Pinpoint the cell where the given text exists, returning its [x, y] midpoint coordinate. 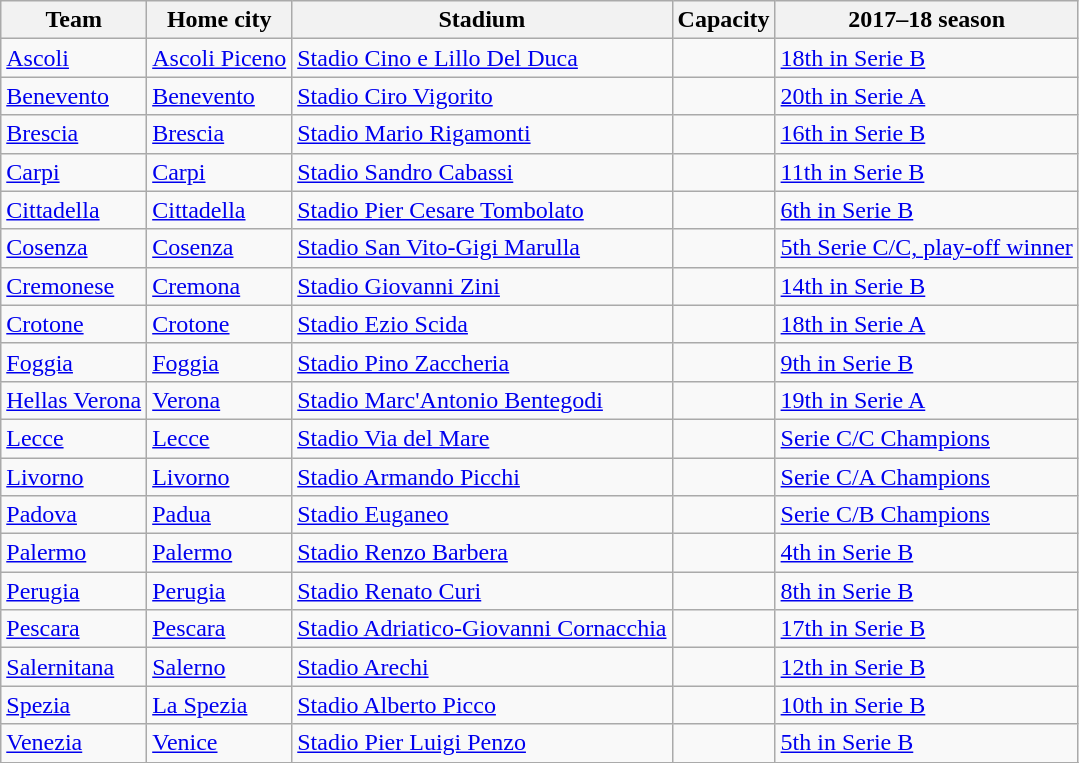
Stadio Pier Cesare Tombolato [482, 210]
14th in Serie B [926, 286]
Stadio Armando Picchi [482, 477]
La Spezia [220, 705]
10th in Serie B [926, 705]
Cremona [220, 286]
2017–18 season [926, 20]
11th in Serie B [926, 172]
8th in Serie B [926, 591]
5th in Serie B [926, 743]
Stadio Giovanni Zini [482, 286]
4th in Serie B [926, 553]
18th in Serie B [926, 58]
6th in Serie B [926, 210]
Stadio San Vito-Gigi Marulla [482, 248]
Home city [220, 20]
Team [74, 20]
17th in Serie B [926, 629]
Salerno [220, 667]
Stadio Renato Curi [482, 591]
Stadio Via del Mare [482, 438]
Padova [74, 515]
Ascoli Piceno [220, 58]
Padua [220, 515]
Stadium [482, 20]
Serie C/B Champions [926, 515]
20th in Serie A [926, 96]
Verona [220, 400]
18th in Serie A [926, 324]
Spezia [74, 705]
Stadio Cino e Lillo Del Duca [482, 58]
Stadio Adriatico-Giovanni Cornacchia [482, 629]
16th in Serie B [926, 134]
Venice [220, 743]
Stadio Ciro Vigorito [482, 96]
Ascoli [74, 58]
Stadio Ezio Scida [482, 324]
Capacity [724, 20]
Stadio Mario Rigamonti [482, 134]
Cremonese [74, 286]
Stadio Pino Zaccheria [482, 362]
Venezia [74, 743]
Stadio Marc'Antonio Bentegodi [482, 400]
5th Serie C/C, play-off winner [926, 248]
Salernitana [74, 667]
Serie C/C Champions [926, 438]
Stadio Pier Luigi Penzo [482, 743]
Stadio Euganeo [482, 515]
Serie C/A Champions [926, 477]
Stadio Arechi [482, 667]
12th in Serie B [926, 667]
19th in Serie A [926, 400]
Stadio Sandro Cabassi [482, 172]
9th in Serie B [926, 362]
Stadio Alberto Picco [482, 705]
Hellas Verona [74, 400]
Stadio Renzo Barbera [482, 553]
